Find where the given text appears and provide that cell's center as (X, Y) coordinate. 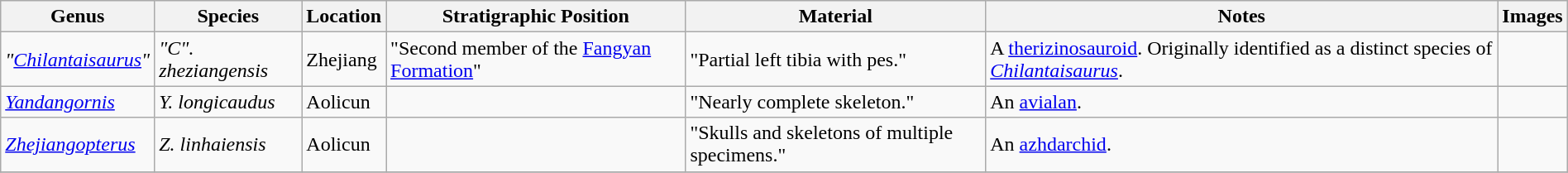
Y. longicaudus (228, 102)
An azhdarchid. (1242, 144)
"Nearly complete skeleton." (835, 102)
"C". zheziangensis (228, 60)
"Chilantaisaurus" (78, 60)
Notes (1242, 17)
Yandangornis (78, 102)
Zhejiangopterus (78, 144)
Species (228, 17)
Images (1532, 17)
Material (835, 17)
"Skulls and skeletons of multiple specimens." (835, 144)
Genus (78, 17)
"Second member of the Fangyan Formation" (536, 60)
Z. linhaiensis (228, 144)
"Partial left tibia with pes." (835, 60)
Location (344, 17)
Stratigraphic Position (536, 17)
A therizinosauroid. Originally identified as a distinct species of Chilantaisaurus. (1242, 60)
Zhejiang (344, 60)
An avialan. (1242, 102)
